Determine the [x, y] coordinate at the center of the cell enclosing the given text.  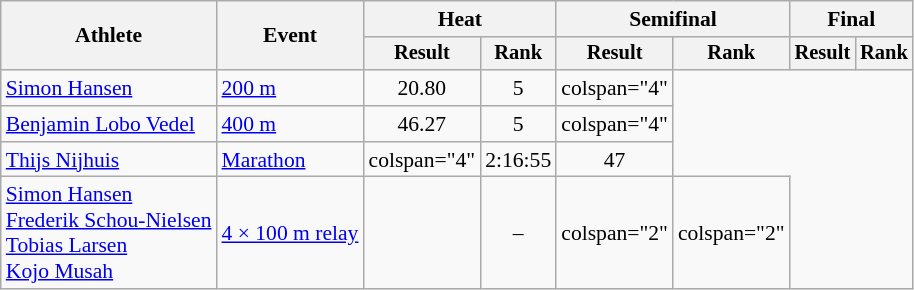
– [518, 233]
47 [614, 160]
Simon Hansen [109, 88]
Marathon [290, 160]
Semifinal [672, 19]
Thijs Nijhuis [109, 160]
Final [852, 19]
200 m [290, 88]
Benjamin Lobo Vedel [109, 124]
Athlete [109, 36]
Heat [460, 19]
Simon HansenFrederik Schou-NielsenTobias LarsenKojo Musah [109, 233]
46.27 [422, 124]
4 × 100 m relay [290, 233]
20.80 [422, 88]
Event [290, 36]
400 m [290, 124]
2:16:55 [518, 160]
